Determine the (X, Y) coordinate at the center of the cell enclosing the given text.  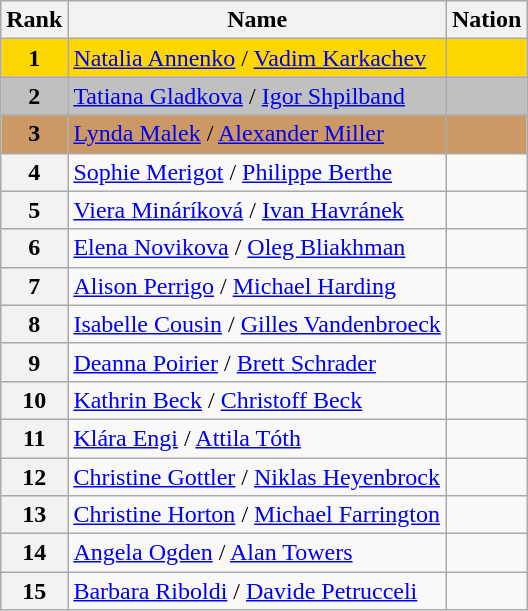
Barbara Riboldi / Davide Petrucceli (258, 591)
Angela Ogden / Alan Towers (258, 553)
Viera Mináríková / Ivan Havránek (258, 210)
3 (34, 134)
4 (34, 172)
Name (258, 20)
Kathrin Beck / Christoff Beck (258, 400)
Deanna Poirier / Brett Schrader (258, 362)
Tatiana Gladkova / Igor Shpilband (258, 96)
Nation (486, 20)
Rank (34, 20)
Lynda Malek / Alexander Miller (258, 134)
Klára Engi / Attila Tóth (258, 438)
Elena Novikova / Oleg Bliakhman (258, 248)
9 (34, 362)
14 (34, 553)
2 (34, 96)
1 (34, 58)
7 (34, 286)
Sophie Merigot / Philippe Berthe (258, 172)
Alison Perrigo / Michael Harding (258, 286)
Isabelle Cousin / Gilles Vandenbroeck (258, 324)
11 (34, 438)
8 (34, 324)
12 (34, 477)
Natalia Annenko / Vadim Karkachev (258, 58)
5 (34, 210)
Christine Gottler / Niklas Heyenbrock (258, 477)
Christine Horton / Michael Farrington (258, 515)
6 (34, 248)
15 (34, 591)
10 (34, 400)
13 (34, 515)
